Return [x, y] of the center of cell containing provided text 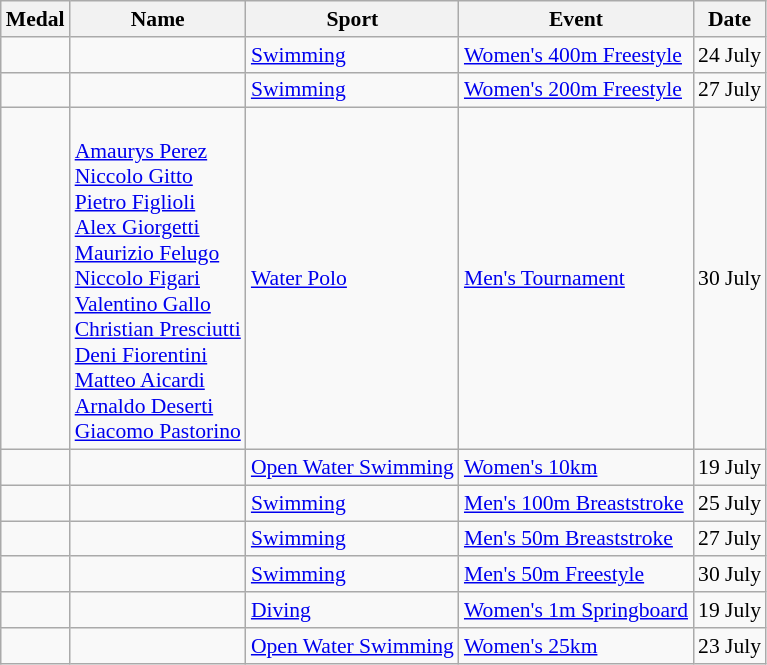
Women's 400m Freestyle [576, 55]
Sport [352, 19]
Women's 10km [576, 468]
Men's 50m Freestyle [576, 575]
25 July [730, 503]
Women's 25km [576, 646]
Water Polo [352, 279]
Women's 200m Freestyle [576, 90]
Men's 50m Breaststroke [576, 539]
Women's 1m Springboard [576, 610]
23 July [730, 646]
Medal [36, 19]
Event [576, 19]
Diving [352, 610]
24 July [730, 55]
Name [158, 19]
Men's Tournament [576, 279]
Men's 100m Breaststroke [576, 503]
Date [730, 19]
